Provide the [x, y] coordinate of the cell's center where the given text is located.  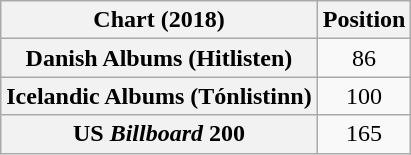
US Billboard 200 [159, 134]
Position [364, 20]
165 [364, 134]
86 [364, 58]
Icelandic Albums (Tónlistinn) [159, 96]
Chart (2018) [159, 20]
Danish Albums (Hitlisten) [159, 58]
100 [364, 96]
